Provide the (x, y) coordinate of the cell's center where the given text is located.  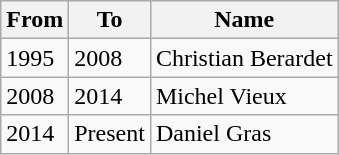
Christian Berardet (244, 58)
Name (244, 20)
Michel Vieux (244, 96)
Present (110, 134)
From (35, 20)
1995 (35, 58)
To (110, 20)
Daniel Gras (244, 134)
